Search for the cell housing the specified text and yield its [X, Y] center coordinate. 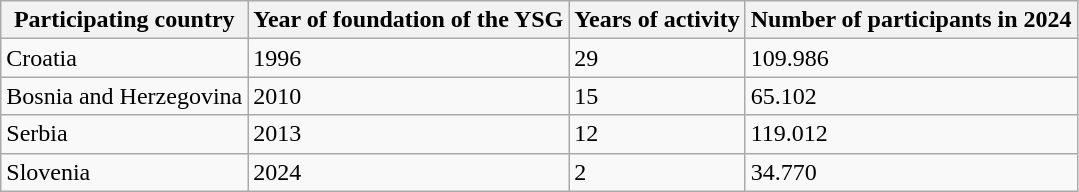
109.986 [911, 58]
2010 [408, 96]
Croatia [124, 58]
Years of activity [657, 20]
12 [657, 134]
Participating country [124, 20]
Bosnia and Herzegovina [124, 96]
34.770 [911, 172]
Year of foundation of the YSG [408, 20]
15 [657, 96]
2024 [408, 172]
119.012 [911, 134]
2013 [408, 134]
1996 [408, 58]
Serbia [124, 134]
65.102 [911, 96]
29 [657, 58]
Number of participants in 2024 [911, 20]
2 [657, 172]
Slovenia [124, 172]
